Return [x, y] of the center of cell containing provided text 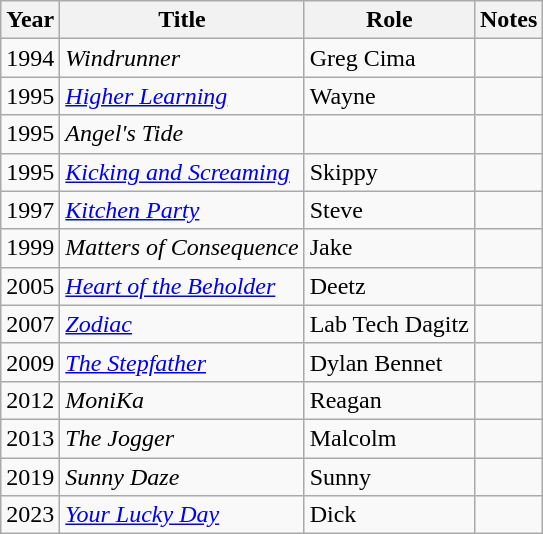
1997 [30, 210]
Title [182, 20]
Role [389, 20]
Matters of Consequence [182, 248]
The Jogger [182, 438]
Your Lucky Day [182, 515]
2005 [30, 286]
2019 [30, 477]
Year [30, 20]
Sunny [389, 477]
2023 [30, 515]
Notes [508, 20]
2007 [30, 324]
Heart of the Beholder [182, 286]
Windrunner [182, 58]
Lab Tech Dagitz [389, 324]
Dick [389, 515]
2012 [30, 400]
Wayne [389, 96]
Kicking and Screaming [182, 172]
MoniKa [182, 400]
1999 [30, 248]
Dylan Bennet [389, 362]
Sunny Daze [182, 477]
Greg Cima [389, 58]
Malcolm [389, 438]
1994 [30, 58]
Higher Learning [182, 96]
Deetz [389, 286]
Angel's Tide [182, 134]
2013 [30, 438]
Jake [389, 248]
Kitchen Party [182, 210]
The Stepfather [182, 362]
Skippy [389, 172]
Steve [389, 210]
2009 [30, 362]
Zodiac [182, 324]
Reagan [389, 400]
